Search for the cell housing the specified text and yield its (X, Y) center coordinate. 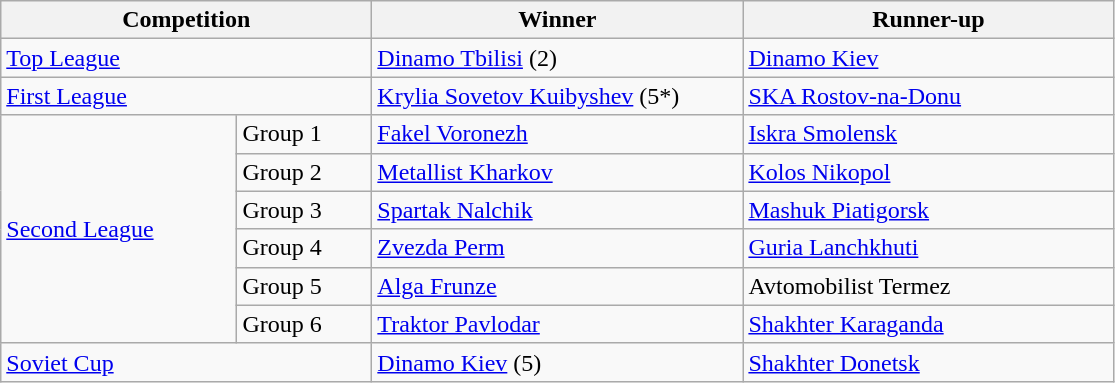
First League (186, 96)
Alga Frunze (558, 286)
Top League (186, 58)
SKA Rostov-na-Donu (928, 96)
Second League (119, 229)
Dinamo Kiev (928, 58)
Competition (186, 20)
Group 1 (304, 134)
Runner-up (928, 20)
Dinamo Kiev (5) (558, 362)
Shakhter Donetsk (928, 362)
Krylia Sovetov Kuibyshev (5*) (558, 96)
Spartak Nalchik (558, 210)
Dinamo Tbilisi (2) (558, 58)
Group 2 (304, 172)
Winner (558, 20)
Kolos Nikopol (928, 172)
Mashuk Piatigorsk (928, 210)
Group 3 (304, 210)
Zvezda Perm (558, 248)
Soviet Cup (186, 362)
Shakhter Karaganda (928, 324)
Group 4 (304, 248)
Avtomobilist Termez (928, 286)
Iskra Smolensk (928, 134)
Group 5 (304, 286)
Fakel Voronezh (558, 134)
Group 6 (304, 324)
Metallist Kharkov (558, 172)
Traktor Pavlodar (558, 324)
Guria Lanchkhuti (928, 248)
